Scan for the cell matching the given text and deliver its (x, y) coordinate at center. 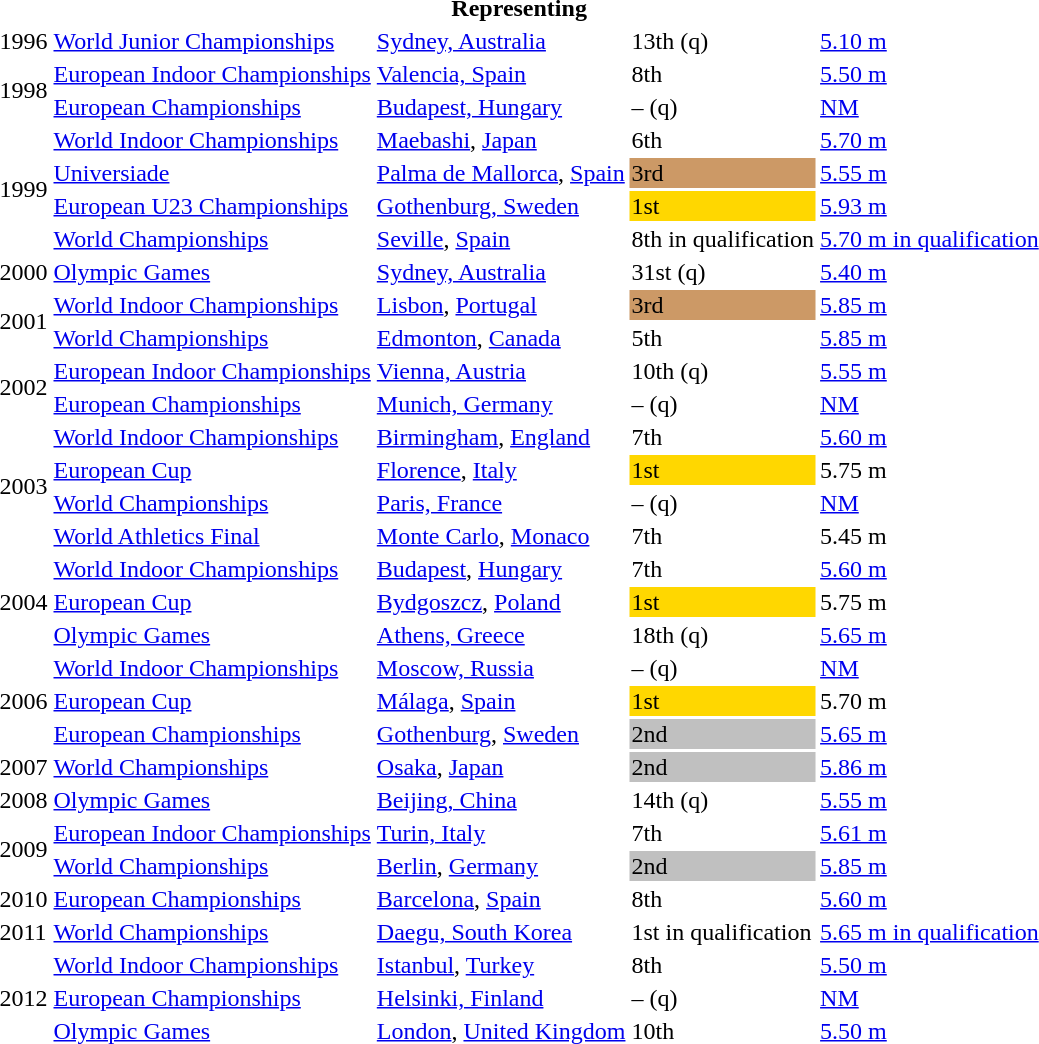
Istanbul, Turkey (501, 965)
Seville, Spain (501, 239)
18th (q) (723, 635)
Berlin, Germany (501, 866)
Moscow, Russia (501, 668)
8th in qualification (723, 239)
Málaga, Spain (501, 701)
Daegu, South Korea (501, 932)
Maebashi, Japan (501, 140)
5th (723, 338)
Birmingham, England (501, 437)
Athens, Greece (501, 635)
14th (q) (723, 800)
Turin, Italy (501, 833)
World Junior Championships (212, 41)
Palma de Mallorca, Spain (501, 173)
World Athletics Final (212, 536)
Osaka, Japan (501, 767)
Helsinki, Finland (501, 998)
Valencia, Spain (501, 74)
Barcelona, Spain (501, 899)
Munich, Germany (501, 404)
1st in qualification (723, 932)
13th (q) (723, 41)
Vienna, Austria (501, 371)
Monte Carlo, Monaco (501, 536)
Beijing, China (501, 800)
European U23 Championships (212, 206)
10th (q) (723, 371)
Universiade (212, 173)
Lisbon, Portugal (501, 305)
Paris, France (501, 503)
Florence, Italy (501, 470)
Edmonton, Canada (501, 338)
Bydgoszcz, Poland (501, 602)
6th (723, 140)
31st (q) (723, 272)
